Capture the cell that displays the provided text and extract its [x, y] central coordinate. 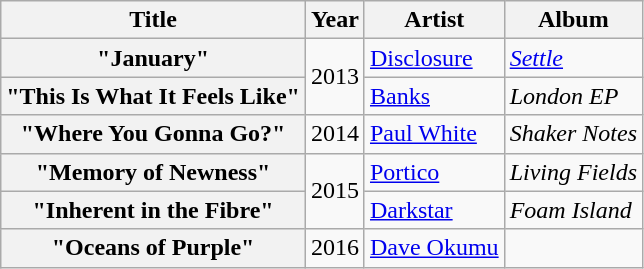
"Inherent in the Fibre" [154, 210]
"Oceans of Purple" [154, 248]
"This Is What It Feels Like" [154, 96]
2014 [334, 134]
Darkstar [434, 210]
Foam Island [573, 210]
Portico [434, 172]
Living Fields [573, 172]
Banks [434, 96]
2016 [334, 248]
London EP [573, 96]
Settle [573, 58]
"Where You Gonna Go?" [154, 134]
"January" [154, 58]
Album [573, 20]
Artist [434, 20]
Year [334, 20]
Dave Okumu [434, 248]
Title [154, 20]
Disclosure [434, 58]
Paul White [434, 134]
2015 [334, 191]
Shaker Notes [573, 134]
"Memory of Newness" [154, 172]
2013 [334, 77]
